Return (X, Y) of the center of cell containing provided text 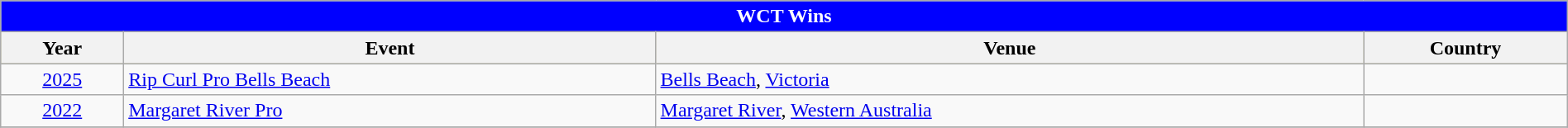
Margaret River Pro (390, 111)
Margaret River, Western Australia (1010, 111)
Bells Beach, Victoria (1010, 79)
Country (1465, 48)
2022 (63, 111)
Venue (1010, 48)
Year (63, 48)
Event (390, 48)
WCT Wins (784, 17)
Rip Curl Pro Bells Beach (390, 79)
2025 (63, 79)
